Identify which cell holds the provided text, then report its (x, y) central coordinate. 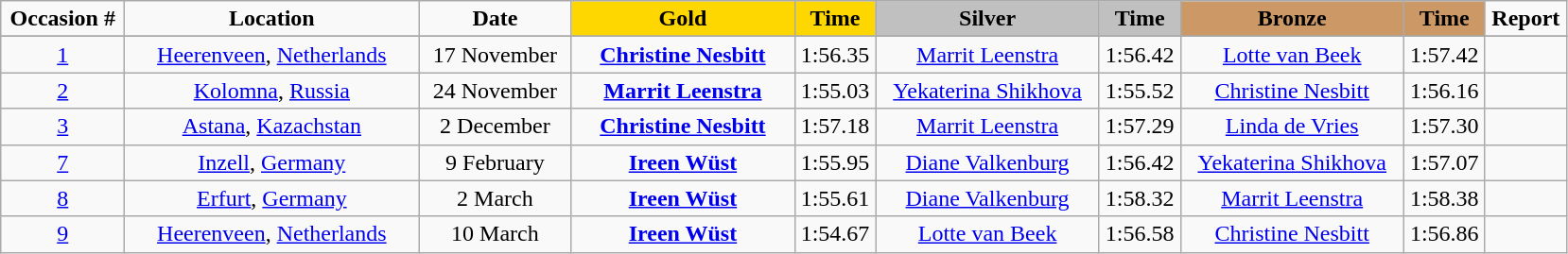
7 (62, 162)
17 November (496, 55)
1:56.58 (1140, 234)
3 (62, 127)
1:58.32 (1140, 198)
Report (1525, 19)
1:55.03 (835, 91)
1:55.61 (835, 198)
Silver (987, 19)
1:54.67 (835, 234)
Kolomna, Russia (272, 91)
2 (62, 91)
10 March (496, 234)
1:56.16 (1444, 91)
9 February (496, 162)
2 December (496, 127)
Date (496, 19)
Inzell, Germany (272, 162)
1:58.38 (1444, 198)
Gold (683, 19)
1:56.86 (1444, 234)
1:55.52 (1140, 91)
9 (62, 234)
24 November (496, 91)
1:56.35 (835, 55)
1:57.29 (1140, 127)
Bronze (1292, 19)
2 March (496, 198)
1:57.18 (835, 127)
Astana, Kazachstan (272, 127)
1 (62, 55)
1:57.07 (1444, 162)
1:57.42 (1444, 55)
Location (272, 19)
Occasion # (62, 19)
1:57.30 (1444, 127)
Erfurt, Germany (272, 198)
1:55.95 (835, 162)
8 (62, 198)
Linda de Vries (1292, 127)
